Detect which cell encompasses the target text, then output its (x, y) center coordinate. 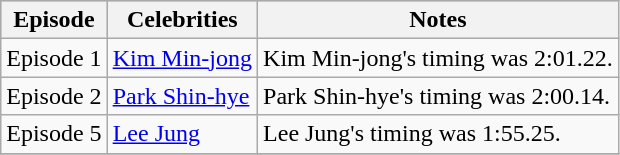
Episode (54, 20)
Park Shin-hye's timing was 2:00.14. (438, 96)
Celebrities (182, 20)
Episode 1 (54, 58)
Kim Min-jong's timing was 2:01.22. (438, 58)
Kim Min-jong (182, 58)
Lee Jung (182, 134)
Episode 5 (54, 134)
Episode 2 (54, 96)
Notes (438, 20)
Park Shin-hye (182, 96)
Lee Jung's timing was 1:55.25. (438, 134)
